Scan for the cell matching the given text and deliver its (X, Y) coordinate at center. 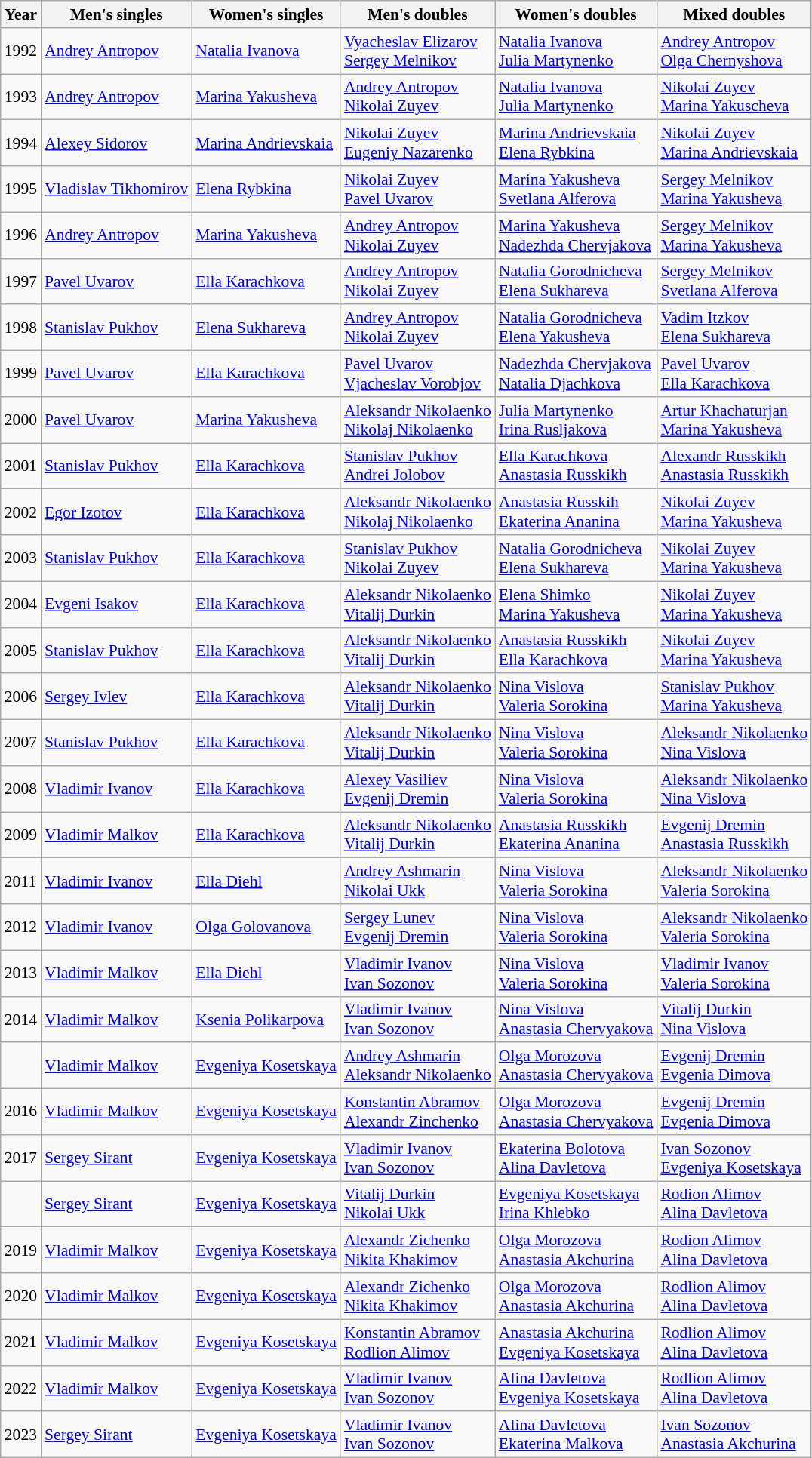
1996 (21, 235)
Anastasia Russkikh Ekaterina Ananina (577, 835)
2020 (21, 1297)
2007 (21, 743)
2001 (21, 466)
Egor Izotov (116, 512)
Ivan SozonovAnastasia Akchurina (734, 1435)
Sergey Ivlev (116, 697)
2008 (21, 789)
Evgeniya KosetskayaIrina Khlebko (577, 1204)
Marina Andrievskaia Elena Rybkina (577, 143)
Elena Shimko Marina Yakusheva (577, 604)
Artur Khachaturjan Marina Yakusheva (734, 420)
2004 (21, 604)
2012 (21, 927)
Year (21, 14)
Alexey Vasiliev Evgenij Dremin (418, 789)
Konstantin AbramovRodlion Alimov (418, 1342)
Anastasia AkchurinaEvgeniya Kosetskaya (577, 1342)
2006 (21, 697)
Elena Sukhareva (266, 328)
Marina Yakusheva Nadezhda Chervjakova (577, 235)
2002 (21, 512)
1993 (21, 97)
2023 (21, 1435)
Julia Martynenko Irina Rusljakova (577, 420)
Vladimir Ivanov Valeria Sorokina (734, 974)
1992 (21, 51)
Nina Vislova Anastasia Chervyakova (577, 1019)
Women's singles (266, 14)
Nikolai Zuyev Pavel Uvarov (418, 189)
Stanislav Pukhov Nikolai Zuyev (418, 558)
1998 (21, 328)
Andrey AshmarinAleksandr Nikolaenko (418, 1066)
Olga Golovanova (266, 927)
Marina Andrievskaia (266, 143)
Natalia Ivanova (266, 51)
Vadim Itzkov Elena Sukhareva (734, 328)
Alina DavletovaEvgeniya Kosetskaya (577, 1389)
Ella Karachkova Anastasia Russkikh (577, 466)
Konstantin AbramovAlexandr Zinchenko (418, 1112)
Vladislav Tikhomirov (116, 189)
Alina DavletovaEkaterina Malkova (577, 1435)
Vitalij DurkinNina Vislova (734, 1019)
Men's singles (116, 14)
Marina Yakusheva Svetlana Alferova (577, 189)
Elena Rybkina (266, 189)
Alexey Sidorov (116, 143)
1999 (21, 374)
Stanislav Pukhov Andrei Jolobov (418, 466)
Evgeni Isakov (116, 604)
1995 (21, 189)
2022 (21, 1389)
Anastasia Russkikh Ella Karachkova (577, 651)
2005 (21, 651)
Natalia Gorodnicheva Elena Yakusheva (577, 328)
Vitalij Durkin Nikolai Ukk (418, 1204)
2014 (21, 1019)
Evgenij Dremin Anastasia Russkikh (734, 835)
2000 (21, 420)
2003 (21, 558)
Andrey Ashmarin Nikolai Ukk (418, 881)
2009 (21, 835)
Sergey Lunev Evgenij Dremin (418, 927)
Ekaterina BolotovaAlina Davletova (577, 1158)
Nikolai Zuyev Marina Andrievskaia (734, 143)
Mixed doubles (734, 14)
Nadezhda Chervjakova Natalia Djachkova (577, 374)
Alexandr Russkikh Anastasia Russkikh (734, 466)
Pavel Uvarov Ella Karachkova (734, 374)
Stanislav Pukhov Marina Yakusheva (734, 697)
Vyacheslav Elizarov Sergey Melnikov (418, 51)
Nikolai Zuyev Marina Yakuscheva (734, 97)
Men's doubles (418, 14)
Anastasia Russkih Ekaterina Ananina (577, 512)
2011 (21, 881)
Sergey Melnikov Svetlana Alferova (734, 281)
Andrey Antropov Olga Chernyshova (734, 51)
1994 (21, 143)
Nikolai Zuyev Eugeniy Nazarenko (418, 143)
Ivan SozonovEvgeniya Kosetskaya (734, 1158)
Pavel Uvarov Vjacheslav Vorobjov (418, 374)
2021 (21, 1342)
1997 (21, 281)
Women's doubles (577, 14)
2016 (21, 1112)
2013 (21, 974)
Ksenia Polikarpova (266, 1019)
2019 (21, 1250)
2017 (21, 1158)
